Scan for the cell matching the given text and deliver its [x, y] coordinate at center. 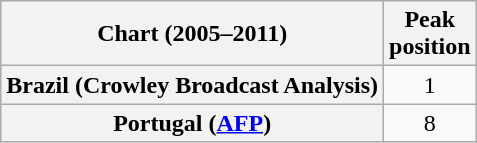
8 [430, 123]
Brazil (Crowley Broadcast Analysis) [192, 85]
1 [430, 85]
Peakposition [430, 34]
Portugal (AFP) [192, 123]
Chart (2005–2011) [192, 34]
